From the cell containing the given text, extract its center point as [x, y] coordinate. 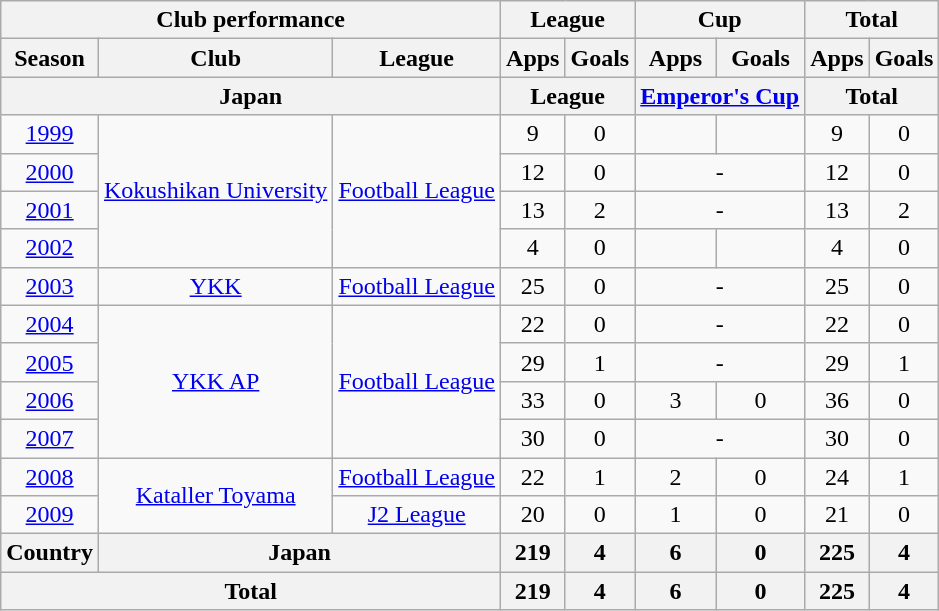
2000 [50, 172]
2004 [50, 324]
2007 [50, 438]
2008 [50, 477]
Cup [720, 20]
36 [837, 400]
2009 [50, 515]
24 [837, 477]
Country [50, 553]
Club [215, 58]
3 [676, 400]
Club performance [251, 20]
2005 [50, 362]
2001 [50, 210]
2003 [50, 286]
Emperor's Cup [720, 96]
1999 [50, 134]
J2 League [417, 515]
Season [50, 58]
21 [837, 515]
YKK AP [215, 381]
2006 [50, 400]
33 [533, 400]
Kokushikan University [215, 191]
2002 [50, 248]
Kataller Toyama [215, 496]
YKK [215, 286]
20 [533, 515]
